From the cell containing the given text, extract its center point as (X, Y) coordinate. 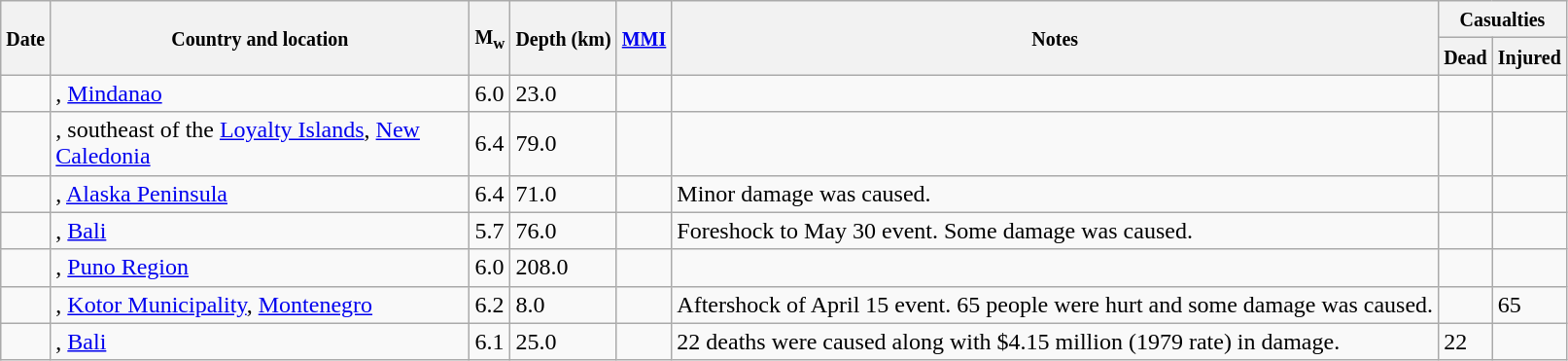
65 (1529, 305)
208.0 (564, 268)
25.0 (564, 342)
6.2 (490, 305)
76.0 (564, 231)
Country and location (261, 38)
23.0 (564, 93)
22 (1466, 342)
, Alaska Peninsula (261, 194)
Mw (490, 38)
Notes (1056, 38)
, southeast of the Loyalty Islands, New Caledonia (261, 144)
79.0 (564, 144)
, Mindanao (261, 93)
MMI (644, 38)
, Puno Region (261, 268)
Minor damage was caused. (1056, 194)
8.0 (564, 305)
, Kotor Municipality, Montenegro (261, 305)
Date (25, 38)
Dead (1466, 56)
Casualties (1503, 19)
Aftershock of April 15 event. 65 people were hurt and some damage was caused. (1056, 305)
Foreshock to May 30 event. Some damage was caused. (1056, 231)
22 deaths were caused along with $4.15 million (1979 rate) in damage. (1056, 342)
5.7 (490, 231)
6.1 (490, 342)
Injured (1529, 56)
Depth (km) (564, 38)
71.0 (564, 194)
